Identify which cell holds the provided text, then report its [x, y] central coordinate. 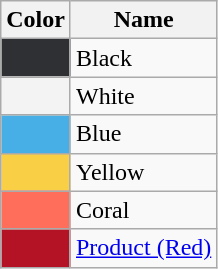
Blue [143, 134]
Product (Red) [143, 248]
Coral [143, 210]
Color [36, 20]
Yellow [143, 172]
Name [143, 20]
Black [143, 58]
White [143, 96]
